Locate the cell with the specified text and output its [x, y] center coordinate. 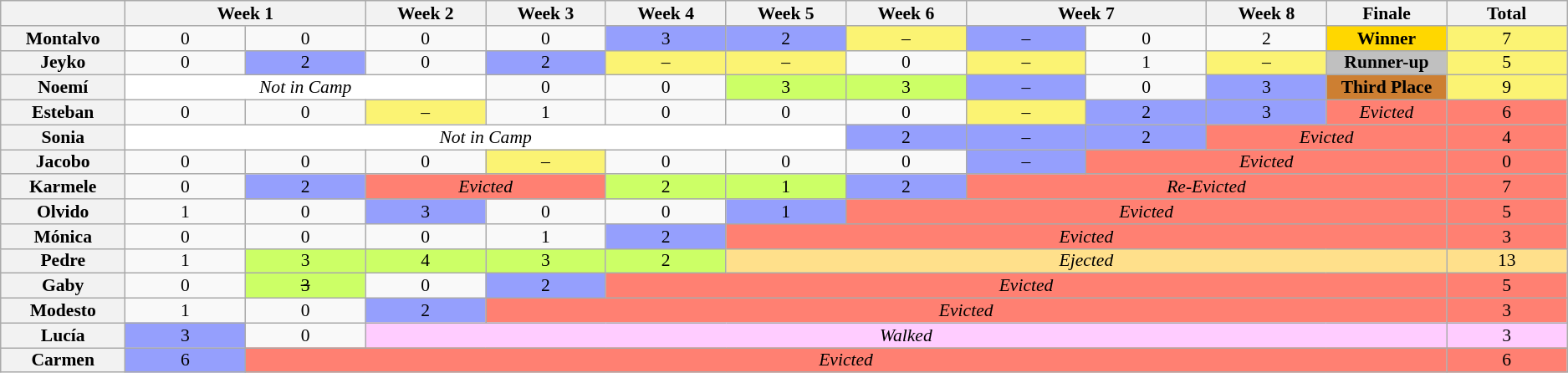
Ejected [1086, 261]
Jeyko [64, 63]
Week 1 [246, 13]
Week 7 [1085, 13]
Winner [1387, 38]
Sonia [64, 137]
Week 5 [786, 13]
Walked [907, 335]
Olvido [64, 212]
13 [1507, 261]
Re-Evicted [1206, 187]
Week 3 [546, 13]
Mónica [64, 237]
Finale [1387, 13]
Noemí [64, 88]
Esteban [64, 113]
Modesto [64, 311]
Jacobo [64, 162]
Montalvo [64, 38]
Karmele [64, 187]
Week 6 [907, 13]
Third Place [1387, 88]
9 [1507, 88]
Carmen [64, 360]
Runner-up [1387, 63]
Lucía [64, 335]
Total [1507, 13]
Week 4 [666, 13]
Pedre [64, 261]
Gaby [64, 286]
Week 8 [1266, 13]
Week 2 [426, 13]
